Detect which cell encompasses the target text, then output its [X, Y] center coordinate. 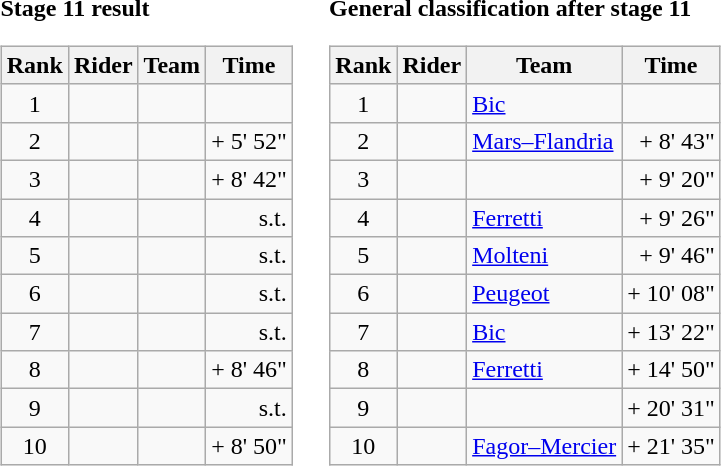
+ 10' 08" [672, 294]
Peugeot [544, 294]
+ 21' 35" [672, 446]
+ 8' 42" [250, 179]
+ 20' 31" [672, 408]
+ 8' 43" [672, 141]
+ 9' 46" [672, 256]
+ 9' 20" [672, 179]
Molteni [544, 256]
+ 14' 50" [672, 370]
Mars–Flandria [544, 141]
+ 5' 52" [250, 141]
+ 8' 46" [250, 370]
+ 13' 22" [672, 332]
+ 9' 26" [672, 217]
+ 8' 50" [250, 446]
Fagor–Mercier [544, 446]
